Capture the cell that displays the provided text and extract its (x, y) central coordinate. 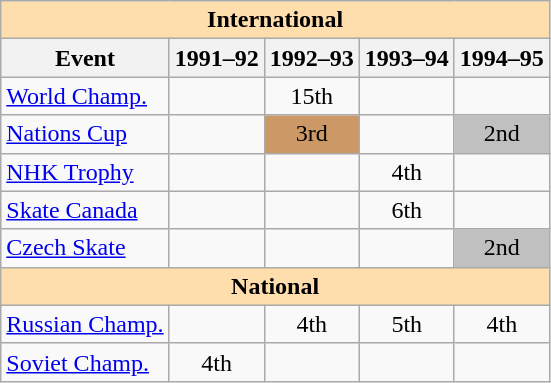
International (276, 20)
Nations Cup (85, 134)
1991–92 (216, 58)
Soviet Champ. (85, 362)
National (276, 286)
6th (406, 210)
1994–95 (502, 58)
1992–93 (312, 58)
Event (85, 58)
NHK Trophy (85, 172)
Czech Skate (85, 248)
Russian Champ. (85, 324)
5th (406, 324)
Skate Canada (85, 210)
World Champ. (85, 96)
1993–94 (406, 58)
3rd (312, 134)
15th (312, 96)
